Find where the given text appears and provide that cell's center as [X, Y] coordinate. 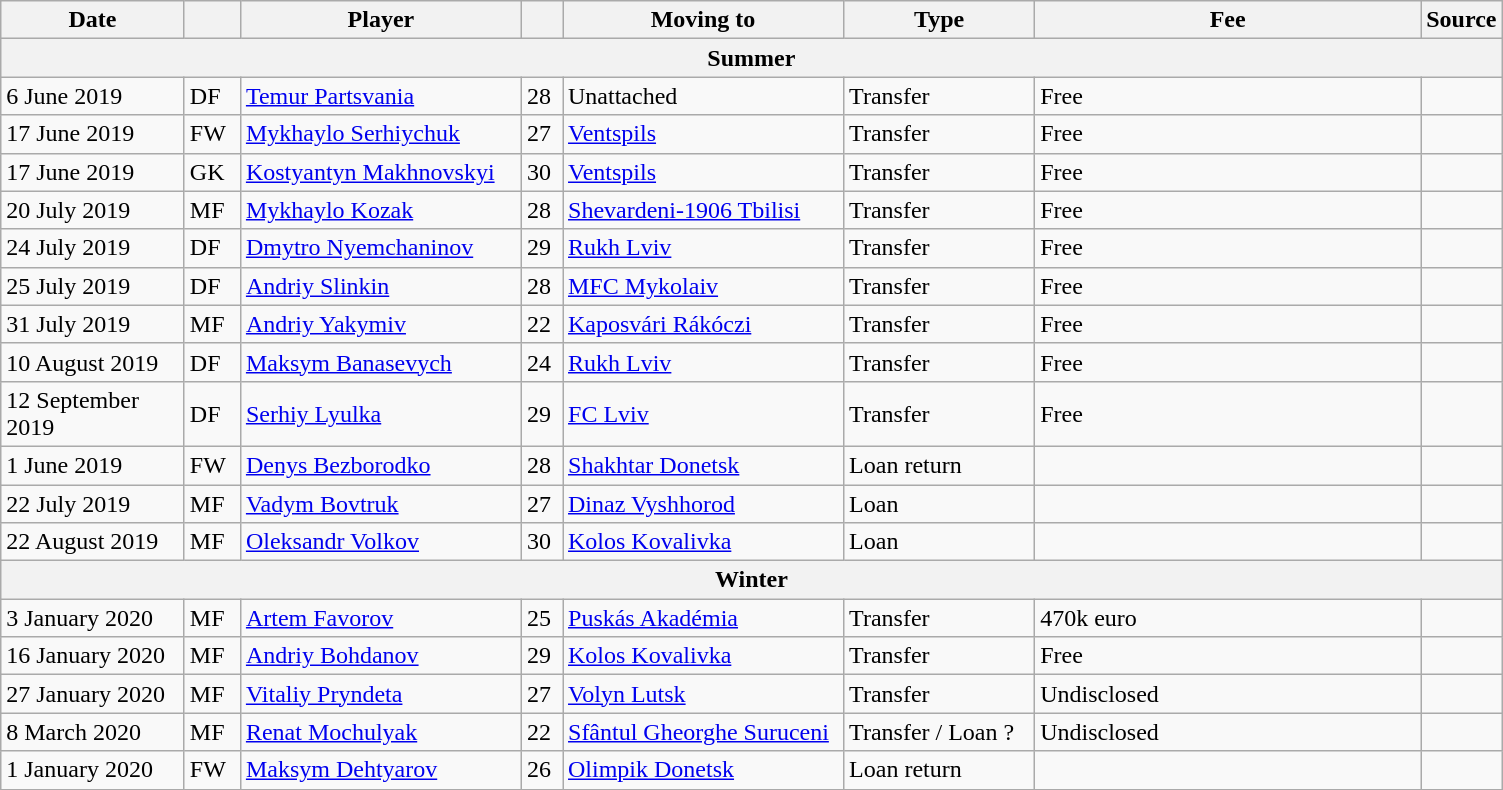
Mykhaylo Kozak [380, 210]
20 July 2019 [93, 210]
Serhiy Lyulka [380, 414]
Mykhaylo Serhiychuk [380, 134]
Renat Mochulyak [380, 732]
Transfer / Loan ? [940, 732]
FC Lviv [702, 414]
Shevardeni-1906 Tbilisi [702, 210]
Summer [752, 58]
Artem Favorov [380, 618]
25 July 2019 [93, 286]
Puskás Akadémia [702, 618]
Olimpik Donetsk [702, 770]
27 January 2020 [93, 694]
10 August 2019 [93, 362]
Dinaz Vyshhorod [702, 503]
Andriy Bohdanov [380, 656]
Temur Partsvania [380, 96]
1 June 2019 [93, 465]
Maksym Dehtyarov [380, 770]
Player [380, 20]
Oleksandr Volkov [380, 542]
Vitaliy Pryndeta [380, 694]
1 January 2020 [93, 770]
Sfântul Gheorghe Suruceni [702, 732]
25 [542, 618]
8 March 2020 [93, 732]
Vadym Bovtruk [380, 503]
22 July 2019 [93, 503]
6 June 2019 [93, 96]
26 [542, 770]
Unattached [702, 96]
Andriy Slinkin [380, 286]
Fee [1228, 20]
Dmytro Nyemchaninov [380, 248]
GK [212, 172]
Kostyantyn Makhnovskyi [380, 172]
Shakhtar Donetsk [702, 465]
470k euro [1228, 618]
24 [542, 362]
Winter [752, 580]
3 January 2020 [93, 618]
Moving to [702, 20]
22 August 2019 [93, 542]
Denys Bezborodko [380, 465]
31 July 2019 [93, 324]
Kaposvári Rákóczi [702, 324]
Volyn Lutsk [702, 694]
Andriy Yakymiv [380, 324]
MFC Mykolaiv [702, 286]
24 July 2019 [93, 248]
Maksym Banasevych [380, 362]
12 September 2019 [93, 414]
Date [93, 20]
Type [940, 20]
Source [1462, 20]
16 January 2020 [93, 656]
